Find where the given text appears and provide that cell's center as [x, y] coordinate. 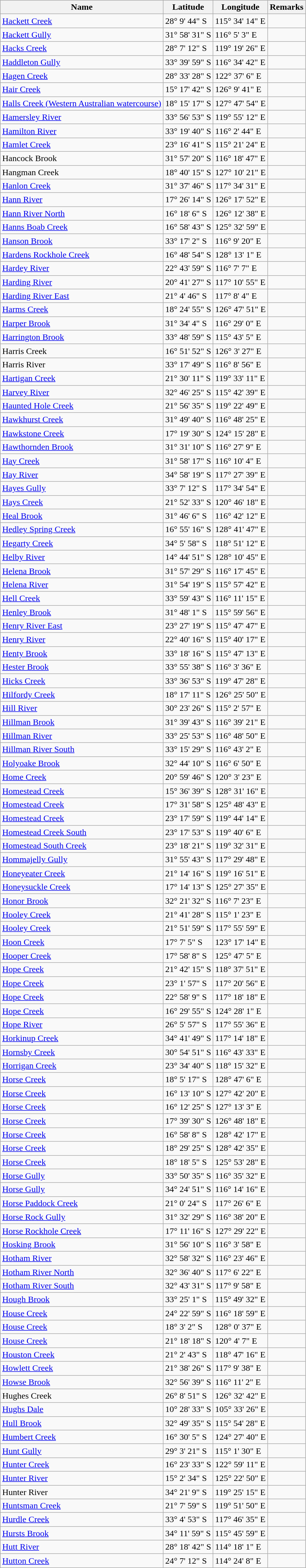
116° 35' 32" E [240, 1176]
16° 55' 16" S [188, 530]
118° 15' 32" E [240, 1066]
33° 36' 53" S [188, 681]
31° 48' 1" S [188, 612]
30° 23' 26" S [188, 708]
116° 17' 45" E [240, 571]
125° 22' 50" E [240, 1478]
32° 21' 32" S [188, 901]
Hester Brook [82, 667]
17° 19' 30" S [188, 433]
18° 15' 17" S [188, 103]
Hosking Brook [82, 1244]
116° 14' 16" E [240, 1189]
117° 20' 56" E [240, 983]
116° 9' 20" E [240, 241]
31° 32' 29" S [188, 1217]
127° 10' 21" E [240, 172]
22° 58' 9" S [188, 997]
116° 43' 2" E [240, 750]
117° 27' 39" E [240, 475]
26° 5' 57" S [188, 1024]
118° 47' 16" E [240, 1355]
120° 46' 18" E [240, 502]
21° 18' 18" S [188, 1341]
116° 34' 42" E [240, 62]
29° 3' 21" S [188, 1451]
Hangman Creek [82, 172]
Hackett Creek [82, 21]
123° 17' 14" E [240, 942]
Henley Brook [82, 612]
116° 29' 0" E [240, 323]
32° 36' 40" S [188, 1272]
122° 37' 6" E [240, 76]
125° 27' 35" E [240, 887]
Harper Brook [82, 323]
116° 8' 56" E [240, 364]
117° 46' 35" E [240, 1520]
33° 55' 38" S [188, 667]
Hunter Creek [82, 1464]
116° 5' 3" E [240, 35]
Hacks Creek [82, 48]
32° 44' 10" S [188, 763]
116° 48' 25" E [240, 420]
Hackett Gully [82, 35]
33° 19' 40" S [188, 131]
Latitude [188, 7]
116° 39' 21" E [240, 722]
Hamlet Creek [82, 144]
Harding River East [82, 296]
31° 56' 10" S [188, 1244]
23° 34' 40" S [188, 1066]
24° 22' 59" S [188, 1313]
Honeysuckle Creek [82, 887]
Hann River North [82, 213]
118° 51' 12" E [240, 543]
124° 28' 1" E [240, 1011]
33° 17' 2" S [188, 241]
117° 6' 22" E [240, 1272]
Hillman River [82, 736]
126° 47' 51" E [240, 310]
Huntsman Creek [82, 1506]
Halls Creek (Western Australian watercourse) [82, 103]
Hartigan Creek [82, 378]
119° 51' 50" E [240, 1506]
34° 41' 49" S [188, 1038]
119° 19' 26" E [240, 48]
Heal Brook [82, 516]
128° 31' 16" E [240, 791]
17° 14' 13" S [188, 887]
Hutt River [82, 1547]
Hawkstone Creek [82, 433]
31° 37' 46" S [188, 186]
31° 55' 43" S [188, 860]
31° 58' 17" S [188, 461]
116° 38' 20" E [240, 1217]
Hardey River [82, 268]
Haunted Hole Creek [82, 406]
32° 56' 39" S [188, 1382]
115° 57' 42" E [240, 584]
34° 24' 51" S [188, 1189]
Horkinup Creek [82, 1038]
33° 4' 53" S [188, 1520]
16° 58' 43" S [188, 227]
28° 18' 42" S [188, 1547]
124° 27' 40" E [240, 1437]
Homestead South Creek [82, 846]
31° 46' 6" S [188, 516]
33° 39' 59" S [188, 62]
Hawthornden Brook [82, 447]
120° 4' 7" E [240, 1341]
17° 31' 58" S [188, 804]
Hotham River North [82, 1272]
21° 51' 59" S [188, 928]
Hawkhurst Creek [82, 420]
16° 23' 33" S [188, 1464]
Hursts Brook [82, 1533]
17° 26' 14" S [188, 200]
116° 18' 47" E [240, 158]
31° 57' 29" S [188, 571]
Name [82, 7]
32° 58' 32" S [188, 1258]
Hilfordy Creek [82, 695]
Hooper Creek [82, 956]
115° 2' 57" E [240, 708]
125° 48' 43" E [240, 804]
Hell Creek [82, 598]
Hair Creek [82, 90]
Holyoake Brook [82, 763]
Hoon Creek [82, 942]
18° 24' 55" S [188, 310]
14° 44' 51" S [188, 557]
126° 25' 50" E [240, 695]
23° 1' 57" S [188, 983]
33° 48' 59" S [188, 337]
116° 6' 50" E [240, 763]
Hanns Boab Creek [82, 227]
24° 7' 12" S [188, 1561]
116° 3' 36" E [240, 667]
119° 33' 11" E [240, 378]
124° 15' 28" E [240, 433]
119° 40' 6" E [240, 832]
Harris Creek [82, 351]
Hamilton River [82, 131]
33° 59' 43" S [188, 598]
120° 3' 23" E [240, 777]
16° 51' 52" S [188, 351]
21° 0' 24" S [188, 1203]
128° 42' 17" E [240, 1135]
Hanson Brook [82, 241]
116° 3' 58" E [240, 1244]
Hotham River South [82, 1286]
122° 59' 11" E [240, 1464]
Horse Rock Gully [82, 1217]
28° 9' 44" S [188, 21]
21° 4' 46" S [188, 296]
125° 47' 5" E [240, 956]
22° 40' 16" S [188, 640]
119° 16' 51" E [240, 873]
115° 47' 47" E [240, 626]
114° 18' 1" E [240, 1547]
116° 42' 12" E [240, 516]
21° 41' 28" S [188, 915]
117° 55' 59" E [240, 928]
34° 5' 58" S [188, 543]
26° 8' 51" S [188, 1396]
18° 29' 25" S [188, 1148]
31° 54' 19" S [188, 584]
Hedley Spring Creek [82, 530]
Hornsby Creek [82, 1052]
128° 0' 37" E [240, 1327]
Hay Creek [82, 461]
115° 1' 30" E [240, 1451]
Harvey River [82, 392]
16° 30' 5" S [188, 1437]
119° 32' 31" E [240, 846]
34° 21' 9" S [188, 1492]
Hamersley River [82, 117]
Remarks [287, 7]
127° 29' 22" E [240, 1231]
Horse Rockhole Creek [82, 1231]
Howse Brook [82, 1382]
105° 33' 26" E [240, 1409]
33° 56' 53" S [188, 117]
126° 12' 38" E [240, 213]
Hillman Brook [82, 722]
Longitude [240, 7]
117° 34' 31" E [240, 186]
21° 30' 11" S [188, 378]
15° 36' 39" S [188, 791]
126° 3' 27" E [240, 351]
16° 12' 25" S [188, 1107]
Harris River [82, 364]
Helena River [82, 584]
116° 11' 15" E [240, 598]
Horrigan Creek [82, 1066]
Houston Creek [82, 1355]
23° 17' 53" S [188, 832]
128° 10' 45" E [240, 557]
Hough Brook [82, 1300]
114° 24' 8" E [240, 1561]
34° 58' 19" S [188, 475]
21° 42' 15" S [188, 969]
115° 40' 17" E [240, 640]
Hughes Creek [82, 1396]
23° 16' 41" S [188, 144]
128° 47' 6" E [240, 1080]
116° 7' 7" E [240, 268]
125° 32' 59" E [240, 227]
127° 13' 3" E [240, 1107]
116° 11' 2" E [240, 1382]
117° 9' 38" E [240, 1368]
18° 17' 11" S [188, 695]
Howlett Creek [82, 1368]
16° 29' 55" S [188, 1011]
Home Creek [82, 777]
Helby River [82, 557]
Harms Creek [82, 310]
31° 49' 40" S [188, 420]
18° 3' 2" S [188, 1327]
126° 9' 41" E [240, 90]
15° 17' 42" S [188, 90]
Haddleton Gully [82, 62]
Hutton Creek [82, 1561]
33° 17' 49" S [188, 364]
17° 7' 5" S [188, 942]
116° 7' 23" E [240, 901]
31° 58' 31" S [188, 35]
126° 17' 52" E [240, 200]
Hardens Rockhole Creek [82, 255]
117° 55' 36" E [240, 1024]
Henty Brook [82, 653]
Henry River [82, 640]
Hayes Gully [82, 488]
115° 45' 59" E [240, 1533]
32° 46' 25" S [188, 392]
Homestead Creek South [82, 832]
116° 23' 46" E [240, 1258]
31° 31' 10" S [188, 447]
18° 40' 15" S [188, 172]
128° 13' 1" E [240, 255]
Hicks Creek [82, 681]
117° 9' 58" E [240, 1286]
21° 7' 59" S [188, 1506]
119° 44' 14" E [240, 818]
117° 29' 48" E [240, 860]
Hope River [82, 1024]
125° 53' 28" E [240, 1162]
Hill River [82, 708]
128° 42' 35" E [240, 1148]
21° 2' 43" S [188, 1355]
31° 57' 20" S [188, 158]
Hay River [82, 475]
21° 14' 16" S [188, 873]
115° 43' 5" E [240, 337]
30° 54' 51" S [188, 1052]
17° 11' 16" S [188, 1231]
119° 22' 49" E [240, 406]
16° 58' 8" S [188, 1135]
Hann River [82, 200]
34° 11' 59" S [188, 1533]
118° 37' 51" E [240, 969]
Hegarty Creek [82, 543]
115° 47' 13" E [240, 653]
126° 32' 42" E [240, 1396]
Horse Paddock Creek [82, 1203]
16° 13' 10" S [188, 1093]
116° 43' 33" E [240, 1052]
126° 48' 18" E [240, 1121]
Hommajelly Gully [82, 860]
115° 59' 56" E [240, 612]
119° 55' 12" E [240, 117]
Hurdle Creek [82, 1520]
Hotham River [82, 1258]
20° 59' 46" S [188, 777]
28° 33' 28" S [188, 76]
Honor Brook [82, 901]
117° 8' 4" E [240, 296]
116° 10' 4" E [240, 461]
10° 28' 33" S [188, 1409]
117° 10' 55" E [240, 282]
Humbert Creek [82, 1437]
Harrington Brook [82, 337]
21° 52' 33" S [188, 502]
17° 39' 30" S [188, 1121]
21° 38' 26" S [188, 1368]
23° 18' 21" S [188, 846]
18° 18' 5" S [188, 1162]
15° 2' 34" S [188, 1478]
127° 47' 54" E [240, 103]
Honeyeater Creek [82, 873]
127° 42' 20" E [240, 1093]
Hughs Dale [82, 1409]
119° 47' 28" E [240, 681]
20° 41' 27" S [188, 282]
Hunt Gully [82, 1451]
119° 25' 15" E [240, 1492]
33° 15' 29" S [188, 750]
33° 18' 16" S [188, 653]
21° 56' 35" S [188, 406]
Hanlon Creek [82, 186]
33° 25' 53" S [188, 736]
115° 21' 24" E [240, 144]
33° 50' 35" S [188, 1176]
116° 2' 44" E [240, 131]
17° 58' 8" S [188, 956]
31° 39' 43" S [188, 722]
117° 34' 54" E [240, 488]
115° 49' 32" E [240, 1300]
33° 7' 12" S [188, 488]
32° 43' 31" S [188, 1286]
33° 25' 1" S [188, 1300]
Hull Brook [82, 1423]
116° 27' 9" E [240, 447]
Harding River [82, 282]
Hagen Creek [82, 76]
Hays Creek [82, 502]
28° 7' 12" S [188, 48]
23° 17' 59" S [188, 818]
18° 5' 17" S [188, 1080]
Hancock Brook [82, 158]
32° 49' 35" S [188, 1423]
115° 34' 14" E [240, 21]
117° 26' 6" E [240, 1203]
117° 18' 18" E [240, 997]
16° 48' 54" S [188, 255]
Henry River East [82, 626]
23° 27' 19" S [188, 626]
Hillman River South [82, 750]
Helena Brook [82, 571]
16° 18' 6" S [188, 213]
22° 43' 59" S [188, 268]
116° 48' 50" E [240, 736]
115° 42' 39" E [240, 392]
128° 41' 47" E [240, 530]
117° 14' 18" E [240, 1038]
31° 34' 4" S [188, 323]
115° 1' 23" E [240, 915]
115° 54' 28" E [240, 1423]
116° 18' 59" E [240, 1313]
